Capture the cell that displays the provided text and extract its [x, y] central coordinate. 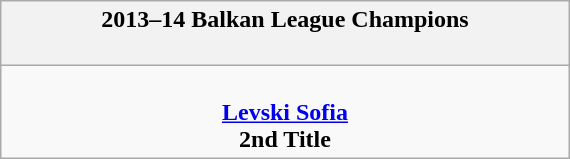
2013–14 Balkan League Champions [284, 34]
Levski Sofia2nd Title [284, 112]
